Locate the cell with the specified text and output its [X, Y] center coordinate. 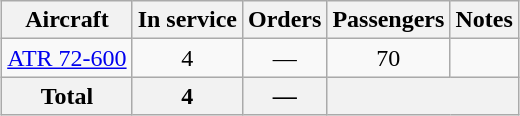
Passengers [388, 20]
70 [388, 58]
In service [187, 20]
Aircraft [67, 20]
ATR 72-600 [67, 58]
Total [67, 96]
Notes [484, 20]
Orders [284, 20]
